Return the [X, Y] coordinate for the center point of the cell that contains the specified text.  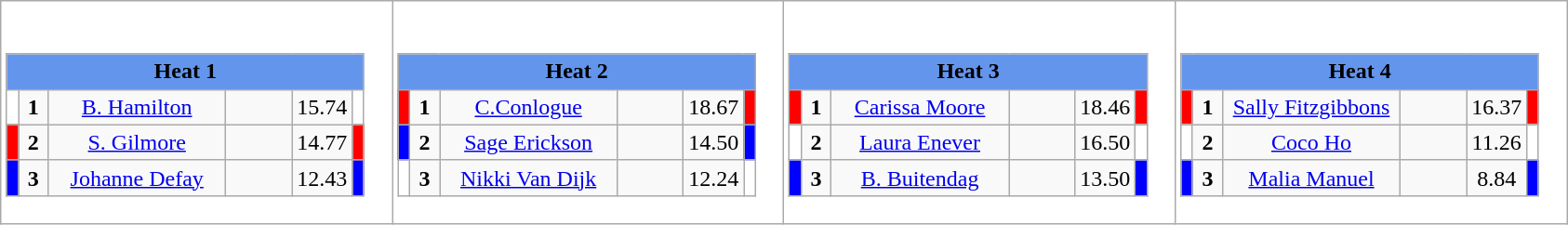
8.84 [1497, 178]
Nikki Van Dijk [528, 178]
Laura Enever [921, 142]
Heat 1 1 B. Hamilton 15.74 2 S. Gilmore 14.77 3 Johanne Defay 12.43 [197, 112]
12.24 [714, 178]
Heat 3 [968, 72]
Carissa Moore [921, 107]
B. Buitendag [921, 178]
Sage Erickson [528, 142]
B. Hamilton [138, 107]
Coco Ho [1311, 142]
Heat 4 1 Sally Fitzgibbons 16.37 2 Coco Ho 11.26 3 Malia Manuel 8.84 [1371, 112]
C.Conlogue [528, 107]
13.50 [1105, 178]
18.67 [714, 107]
11.26 [1497, 142]
15.74 [322, 107]
Heat 1 [185, 72]
Malia Manuel [1311, 178]
18.46 [1105, 107]
Heat 2 [577, 72]
Johanne Defay [138, 178]
Heat 3 1 Carissa Moore 18.46 2 Laura Enever 16.50 3 B. Buitendag 13.50 [980, 112]
Sally Fitzgibbons [1311, 107]
14.77 [322, 142]
Heat 4 [1360, 72]
16.37 [1497, 107]
16.50 [1105, 142]
S. Gilmore [138, 142]
12.43 [322, 178]
Heat 2 1 C.Conlogue 18.67 2 Sage Erickson 14.50 3 Nikki Van Dijk 12.24 [588, 112]
14.50 [714, 142]
